Return (x, y) of the center of cell containing provided text 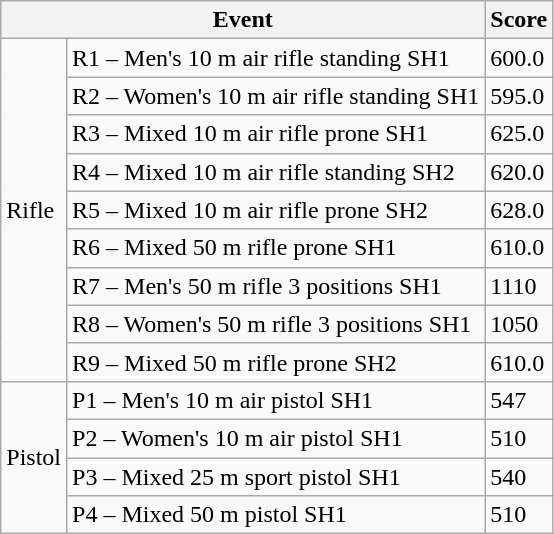
R5 – Mixed 10 m air rifle prone SH2 (276, 210)
R3 – Mixed 10 m air rifle prone SH1 (276, 134)
Pistol (34, 457)
Rifle (34, 210)
R1 – Men's 10 m air rifle standing SH1 (276, 58)
628.0 (519, 210)
620.0 (519, 172)
595.0 (519, 96)
R8 – Women's 50 m rifle 3 positions SH1 (276, 324)
R7 – Men's 50 m rifle 3 positions SH1 (276, 286)
Event (243, 20)
600.0 (519, 58)
P1 – Men's 10 m air pistol SH1 (276, 400)
540 (519, 477)
P3 – Mixed 25 m sport pistol SH1 (276, 477)
P4 – Mixed 50 m pistol SH1 (276, 515)
P2 – Women's 10 m air pistol SH1 (276, 438)
547 (519, 400)
1050 (519, 324)
R6 – Mixed 50 m rifle prone SH1 (276, 248)
R2 – Women's 10 m air rifle standing SH1 (276, 96)
R9 – Mixed 50 m rifle prone SH2 (276, 362)
R4 – Mixed 10 m air rifle standing SH2 (276, 172)
Score (519, 20)
1110 (519, 286)
625.0 (519, 134)
